Return the [X, Y] coordinate for the center point of the cell that contains the specified text.  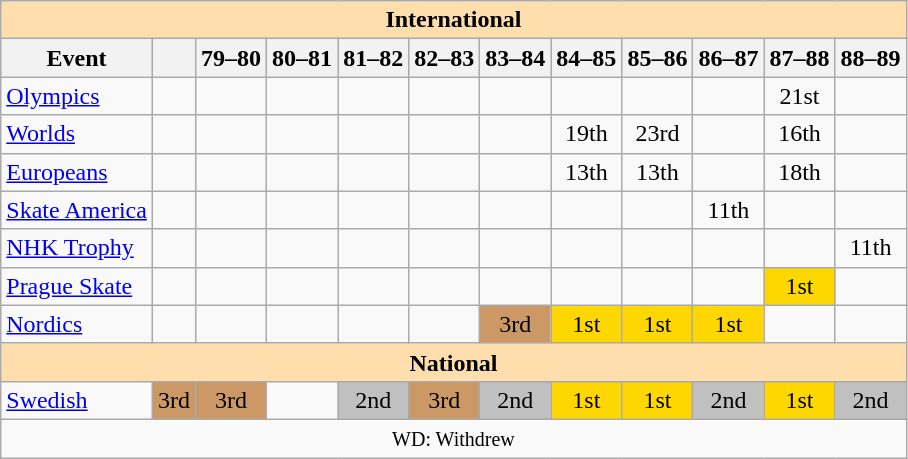
NHK Trophy [77, 248]
Prague Skate [77, 286]
Olympics [77, 96]
21st [800, 96]
84–85 [586, 58]
WD: Withdrew [454, 438]
National [454, 362]
82–83 [444, 58]
Europeans [77, 172]
83–84 [516, 58]
19th [586, 134]
International [454, 20]
Event [77, 58]
86–87 [728, 58]
Skate America [77, 210]
81–82 [374, 58]
16th [800, 134]
Nordics [77, 324]
79–80 [230, 58]
87–88 [800, 58]
80–81 [302, 58]
Swedish [77, 400]
88–89 [870, 58]
85–86 [658, 58]
Worlds [77, 134]
18th [800, 172]
23rd [658, 134]
